Scan for the cell matching the given text and deliver its [X, Y] coordinate at center. 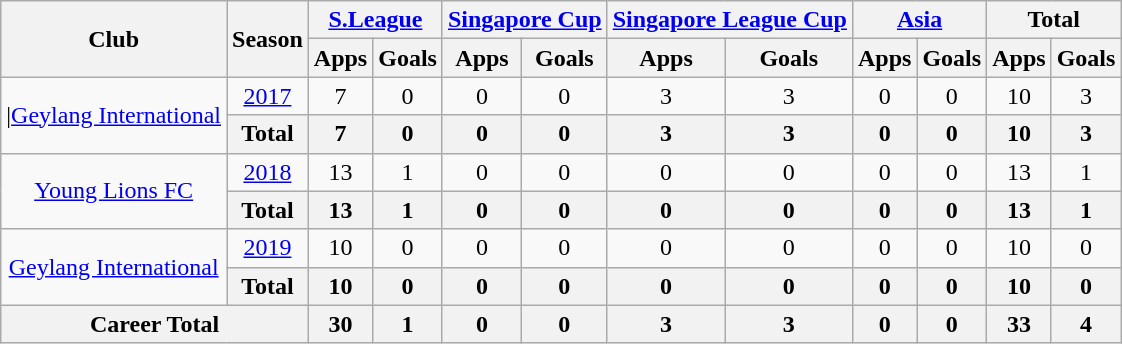
4 [1086, 324]
Asia [919, 20]
|Geylang International [114, 115]
2019 [268, 248]
Singapore League Cup [730, 20]
2018 [268, 172]
Geylang International [114, 267]
30 [340, 324]
2017 [268, 96]
Singapore Cup [524, 20]
Young Lions FC [114, 191]
Career Total [155, 324]
Club [114, 39]
S.League [375, 20]
Season [268, 39]
33 [1019, 324]
